Search for the cell housing the specified text and yield its [X, Y] center coordinate. 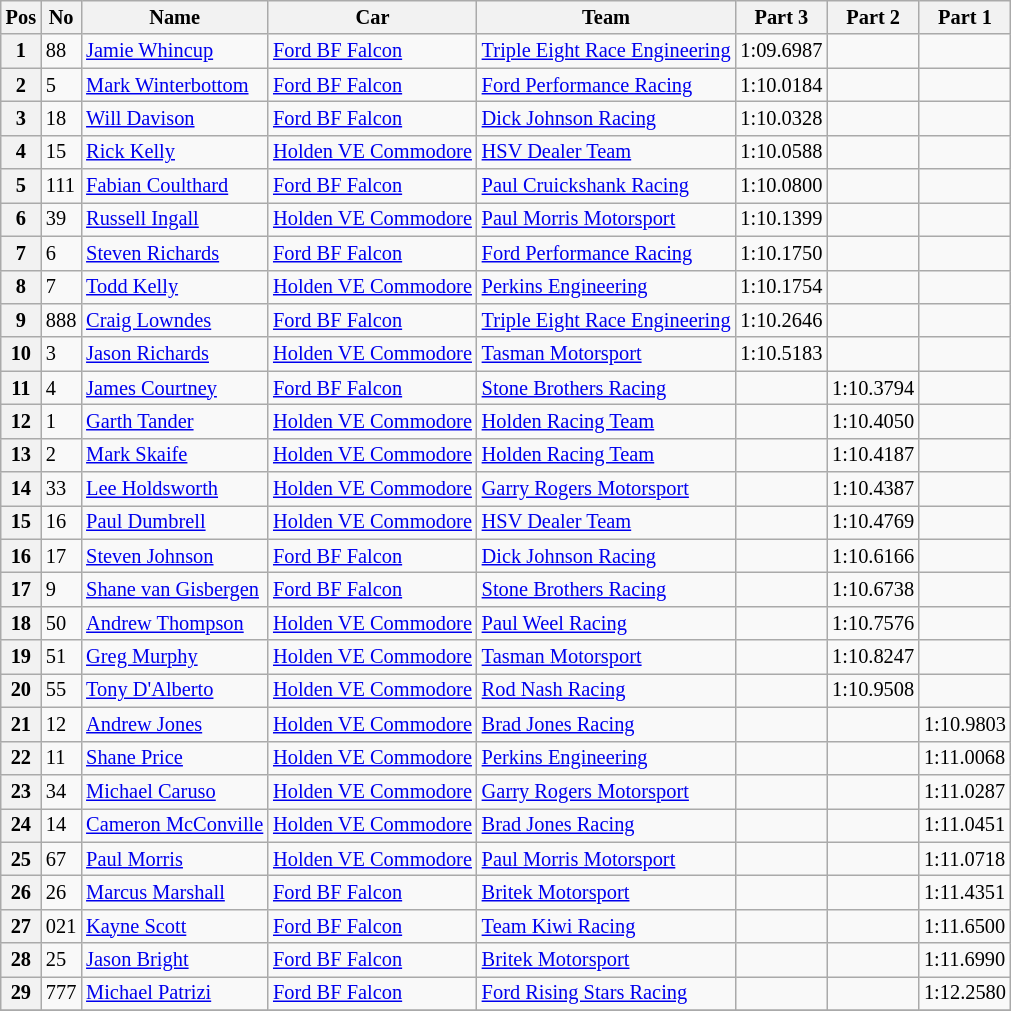
Steven Richards [174, 253]
Paul Dumbrell [174, 522]
Team Kiwi Racing [606, 926]
39 [61, 219]
1:10.0588 [781, 152]
Rick Kelly [174, 152]
Part 1 [965, 17]
23 [21, 791]
Car [372, 17]
Greg Murphy [174, 657]
1:12.2580 [965, 993]
No [61, 17]
13 [21, 455]
1:10.4387 [873, 489]
1:10.4187 [873, 455]
Team [606, 17]
33 [61, 489]
1:10.1750 [781, 253]
Mark Skaife [174, 455]
Cameron McConville [174, 825]
50 [61, 623]
Craig Lowndes [174, 320]
1:10.9508 [873, 690]
Andrew Thompson [174, 623]
1:11.0718 [965, 859]
Andrew Jones [174, 724]
1:10.4050 [873, 421]
Part 2 [873, 17]
51 [61, 657]
888 [61, 320]
Mark Winterbottom [174, 85]
24 [21, 825]
Michael Patrizi [174, 993]
1:11.6500 [965, 926]
Pos [21, 17]
1:10.9803 [965, 724]
Fabian Coulthard [174, 186]
34 [61, 791]
1:10.8247 [873, 657]
Lee Holdsworth [174, 489]
20 [21, 690]
1:10.0184 [781, 85]
1:10.7576 [873, 623]
Kayne Scott [174, 926]
Jason Richards [174, 354]
1:10.0800 [781, 186]
67 [61, 859]
777 [61, 993]
21 [21, 724]
Paul Weel Racing [606, 623]
Part 3 [781, 17]
Shane van Gisbergen [174, 589]
Todd Kelly [174, 287]
27 [21, 926]
29 [21, 993]
1:11.6990 [965, 960]
1:10.4769 [873, 522]
1:11.0451 [965, 825]
1:10.2646 [781, 320]
Shane Price [174, 758]
19 [21, 657]
Jamie Whincup [174, 51]
Ford Rising Stars Racing [606, 993]
1:09.6987 [781, 51]
1:10.5183 [781, 354]
Jason Bright [174, 960]
55 [61, 690]
Marcus Marshall [174, 892]
1:10.1754 [781, 287]
James Courtney [174, 388]
88 [61, 51]
1:11.0287 [965, 791]
Paul Morris [174, 859]
Garth Tander [174, 421]
22 [21, 758]
1:10.0328 [781, 118]
Tony D'Alberto [174, 690]
111 [61, 186]
Michael Caruso [174, 791]
10 [21, 354]
1:11.4351 [965, 892]
1:10.6166 [873, 556]
Steven Johnson [174, 556]
1:11.0068 [965, 758]
1:10.1399 [781, 219]
Russell Ingall [174, 219]
1:10.6738 [873, 589]
Paul Cruickshank Racing [606, 186]
021 [61, 926]
Name [174, 17]
Rod Nash Racing [606, 690]
1:10.3794 [873, 388]
28 [21, 960]
Will Davison [174, 118]
8 [21, 287]
